Locate the cell with the specified text and output its (x, y) center coordinate. 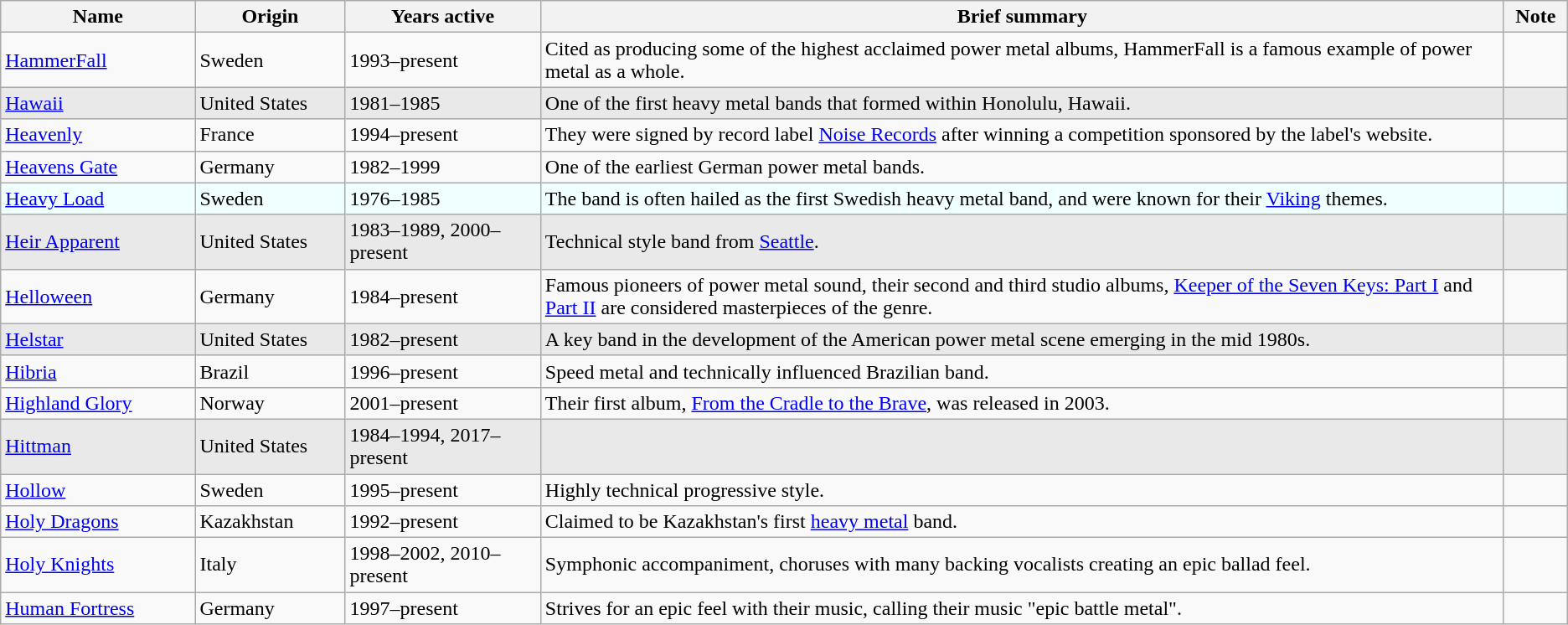
1994–present (442, 135)
Heir Apparent (98, 241)
Norway (270, 403)
Heavens Gate (98, 167)
Years active (442, 17)
2001–present (442, 403)
Their first album, From the Cradle to the Brave, was released in 2003. (1022, 403)
Highland Glory (98, 403)
Origin (270, 17)
1992–present (442, 522)
Hittman (98, 446)
1983–1989, 2000–present (442, 241)
Technical style band from Seattle. (1022, 241)
1996–present (442, 371)
Brief summary (1022, 17)
Kazakhstan (270, 522)
Holy Dragons (98, 522)
1982–present (442, 339)
Strives for an epic feel with their music, calling their music "epic battle metal". (1022, 608)
1984–1994, 2017–present (442, 446)
Name (98, 17)
Holy Knights (98, 565)
France (270, 135)
Symphonic accompaniment, choruses with many backing vocalists creating an epic ballad feel. (1022, 565)
Highly technical progressive style. (1022, 490)
One of the earliest German power metal bands. (1022, 167)
Helstar (98, 339)
A key band in the development of the American power metal scene emerging in the mid 1980s. (1022, 339)
Cited as producing some of the highest acclaimed power metal albums, HammerFall is a famous example of power metal as a whole. (1022, 60)
Claimed to be Kazakhstan's first heavy metal band. (1022, 522)
1993–present (442, 60)
Brazil (270, 371)
Hawaii (98, 103)
1997–present (442, 608)
Heavenly (98, 135)
Helloween (98, 297)
The band is often hailed as the first Swedish heavy metal band, and were known for their Viking themes. (1022, 199)
Note (1535, 17)
1984–present (442, 297)
1998–2002, 2010–present (442, 565)
One of the first heavy metal bands that formed within Honolulu, Hawaii. (1022, 103)
Speed metal and technically influenced Brazilian band. (1022, 371)
1976–1985 (442, 199)
Human Fortress (98, 608)
Hibria (98, 371)
1982–1999 (442, 167)
Italy (270, 565)
Heavy Load (98, 199)
HammerFall (98, 60)
1981–1985 (442, 103)
Hollow (98, 490)
They were signed by record label Noise Records after winning a competition sponsored by the label's website. (1022, 135)
1995–present (442, 490)
